Locate the cell with the specified text and output its [X, Y] center coordinate. 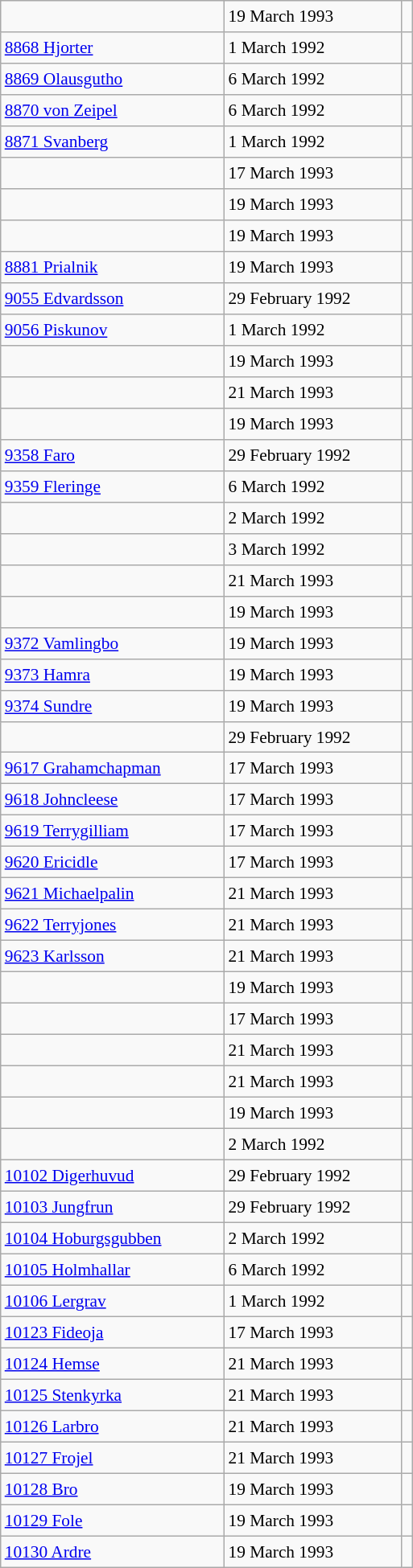
9374 Sundre [113, 706]
9358 Faro [113, 455]
10128 Bro [113, 1489]
10103 Jungfrun [113, 1206]
10127 Frojel [113, 1457]
3 March 1992 [313, 548]
10123 Fideoja [113, 1332]
9617 Grahamchapman [113, 769]
10130 Ardre [113, 1552]
9621 Michaelpalin [113, 894]
10129 Fole [113, 1520]
10105 Holmhallar [113, 1269]
8871 Svanberg [113, 142]
9618 Johncleese [113, 799]
9373 Hamra [113, 674]
10106 Lergrav [113, 1301]
10124 Hemse [113, 1364]
9359 Fleringe [113, 486]
8868 Hjorter [113, 48]
10102 Digerhuvud [113, 1176]
10104 Hoburgsgubben [113, 1238]
10126 Larbro [113, 1426]
9055 Edvardsson [113, 299]
9620 Ericidle [113, 862]
8881 Prialnik [113, 267]
9619 Terrygilliam [113, 831]
8870 von Zeipel [113, 111]
9623 Karlsson [113, 957]
9622 Terryjones [113, 925]
8869 Olausgutho [113, 79]
9372 Vamlingbo [113, 643]
10125 Stenkyrka [113, 1394]
9056 Piskunov [113, 330]
